Extract the (x, y) coordinate from the center of the cell holding the provided text.  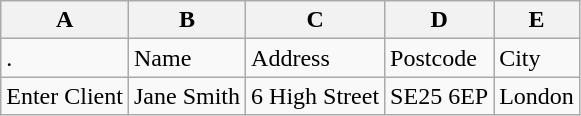
Address (316, 58)
Name (186, 58)
. (65, 58)
E (537, 20)
Postcode (440, 58)
London (537, 96)
6 High Street (316, 96)
C (316, 20)
Jane Smith (186, 96)
A (65, 20)
B (186, 20)
SE25 6EP (440, 96)
Enter Client (65, 96)
D (440, 20)
City (537, 58)
